Return (x, y) of the center of cell containing provided text 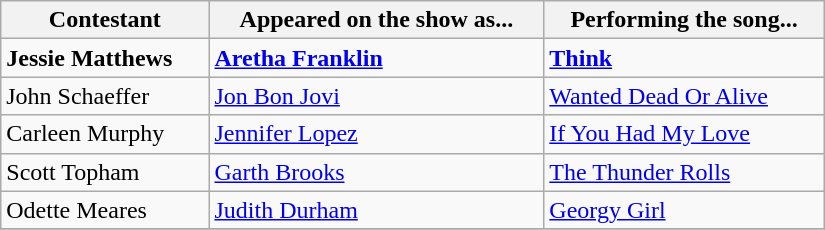
The Thunder Rolls (684, 172)
Georgy Girl (684, 210)
Wanted Dead Or Alive (684, 96)
Odette Meares (105, 210)
Scott Topham (105, 172)
Performing the song... (684, 20)
Carleen Murphy (105, 134)
Aretha Franklin (376, 58)
John Schaeffer (105, 96)
Jennifer Lopez (376, 134)
Contestant (105, 20)
Think (684, 58)
Appeared on the show as... (376, 20)
Jessie Matthews (105, 58)
Garth Brooks (376, 172)
Judith Durham (376, 210)
Jon Bon Jovi (376, 96)
If You Had My Love (684, 134)
